Locate the cell with the specified text and output its (X, Y) center coordinate. 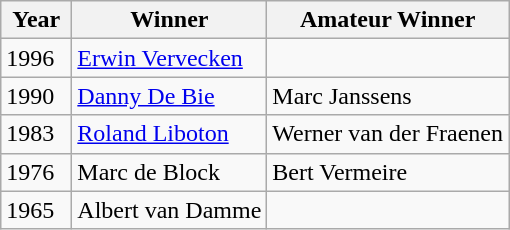
1976 (36, 172)
Albert van Damme (170, 210)
Year (36, 20)
1983 (36, 134)
Winner (170, 20)
Bert Vermeire (388, 172)
Roland Liboton (170, 134)
Werner van der Fraenen (388, 134)
Danny De Bie (170, 96)
1965 (36, 210)
Amateur Winner (388, 20)
Erwin Vervecken (170, 58)
1996 (36, 58)
1990 (36, 96)
Marc de Block (170, 172)
Marc Janssens (388, 96)
